Return (X, Y) of the center of cell containing provided text 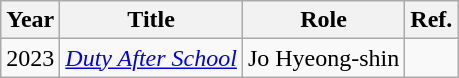
Role (323, 20)
Year (30, 20)
Jo Hyeong-shin (323, 58)
Title (152, 20)
Duty After School (152, 58)
Ref. (432, 20)
2023 (30, 58)
